Search for the cell housing the specified text and yield its (X, Y) center coordinate. 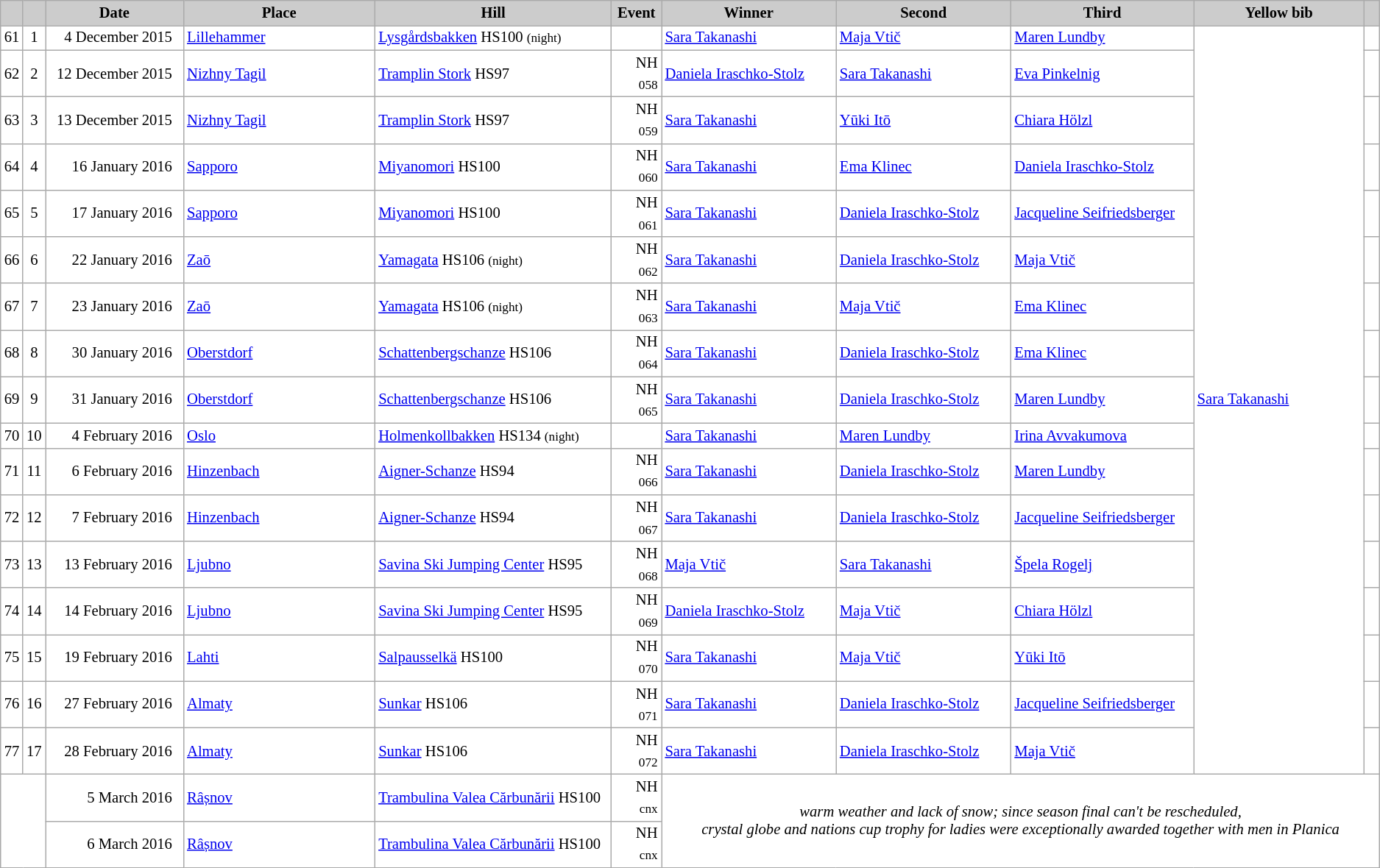
63 (12, 119)
NH 068 (637, 565)
6 (34, 260)
64 (12, 166)
14 February 2016 (115, 611)
73 (12, 565)
13 February 2016 (115, 565)
31 January 2016 (115, 400)
72 (12, 518)
70 (12, 435)
4 (34, 166)
NH 066 (637, 471)
Salpausselkä HS100 (493, 658)
3 (34, 119)
19 February 2016 (115, 658)
Date (115, 13)
5 March 2016 (115, 797)
77 (12, 750)
76 (12, 705)
6 February 2016 (115, 471)
23 January 2016 (115, 306)
65 (12, 213)
75 (12, 658)
11 (34, 471)
12 December 2015 (115, 74)
5 (34, 213)
Eva Pinkelnig (1102, 74)
Winner (748, 13)
16 January 2016 (115, 166)
Place (279, 13)
13 December 2015 (115, 119)
7 February 2016 (115, 518)
NH 059 (637, 119)
10 (34, 435)
Event (637, 13)
NH 069 (637, 611)
12 (34, 518)
74 (12, 611)
68 (12, 353)
27 February 2016 (115, 705)
4 February 2016 (115, 435)
Yellow bib (1279, 13)
NH 058 (637, 74)
Lahti (279, 658)
9 (34, 400)
NH 060 (637, 166)
NH 063 (637, 306)
NH 070 (637, 658)
NH 065 (637, 400)
13 (34, 565)
NH 071 (637, 705)
62 (12, 74)
NH 067 (637, 518)
17 January 2016 (115, 213)
4 December 2015 (115, 38)
NH 064 (637, 353)
8 (34, 353)
1 (34, 38)
30 January 2016 (115, 353)
14 (34, 611)
Špela Rogelj (1102, 565)
Second (923, 13)
61 (12, 38)
67 (12, 306)
7 (34, 306)
2 (34, 74)
22 January 2016 (115, 260)
15 (34, 658)
28 February 2016 (115, 750)
Third (1102, 13)
Oslo (279, 435)
NH 072 (637, 750)
NH 061 (637, 213)
Holmenkollbakken HS134 (night) (493, 435)
NH 062 (637, 260)
Lysgårdsbakken HS100 (night) (493, 38)
17 (34, 750)
66 (12, 260)
71 (12, 471)
16 (34, 705)
Hill (493, 13)
6 March 2016 (115, 844)
Irina Avvakumova (1102, 435)
Lillehammer (279, 38)
69 (12, 400)
